Find where the given text appears and provide that cell's center as [X, Y] coordinate. 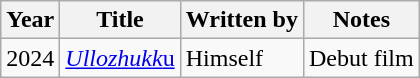
2024 [30, 58]
Debut film [361, 58]
Notes [361, 20]
Himself [242, 58]
Ullozhukku [120, 58]
Title [120, 20]
Written by [242, 20]
Year [30, 20]
